Locate the cell with the specified text and output its [x, y] center coordinate. 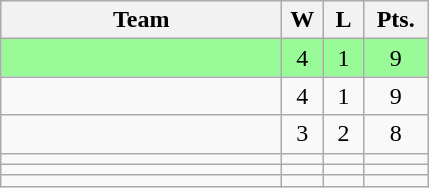
L [344, 20]
8 [396, 134]
Team [142, 20]
Pts. [396, 20]
3 [302, 134]
W [302, 20]
2 [344, 134]
